Return the [X, Y] coordinate for the center point of the cell that contains the specified text.  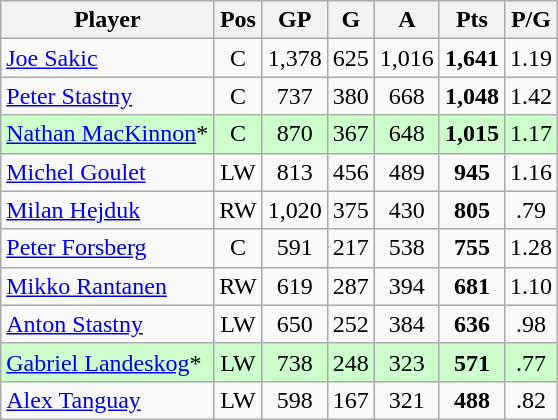
1.19 [530, 58]
1.16 [530, 172]
738 [294, 362]
252 [350, 324]
323 [406, 362]
167 [350, 400]
Peter Forsberg [108, 248]
Nathan MacKinnon* [108, 134]
681 [472, 286]
.82 [530, 400]
1,016 [406, 58]
571 [472, 362]
945 [472, 172]
321 [406, 400]
636 [472, 324]
1.10 [530, 286]
1,020 [294, 210]
Pos [238, 20]
380 [350, 96]
1.42 [530, 96]
650 [294, 324]
394 [406, 286]
668 [406, 96]
1,641 [472, 58]
Milan Hejduk [108, 210]
805 [472, 210]
G [350, 20]
813 [294, 172]
384 [406, 324]
Alex Tanguay [108, 400]
248 [350, 362]
287 [350, 286]
1.17 [530, 134]
P/G [530, 20]
598 [294, 400]
Gabriel Landeskog* [108, 362]
Peter Stastny [108, 96]
.77 [530, 362]
217 [350, 248]
Anton Stastny [108, 324]
489 [406, 172]
870 [294, 134]
A [406, 20]
GP [294, 20]
625 [350, 58]
488 [472, 400]
Pts [472, 20]
.98 [530, 324]
619 [294, 286]
Player [108, 20]
538 [406, 248]
Mikko Rantanen [108, 286]
737 [294, 96]
367 [350, 134]
755 [472, 248]
1.28 [530, 248]
1,378 [294, 58]
Michel Goulet [108, 172]
Joe Sakic [108, 58]
375 [350, 210]
591 [294, 248]
430 [406, 210]
1,015 [472, 134]
.79 [530, 210]
648 [406, 134]
1,048 [472, 96]
456 [350, 172]
